From the cell containing the given text, extract its center point as (X, Y) coordinate. 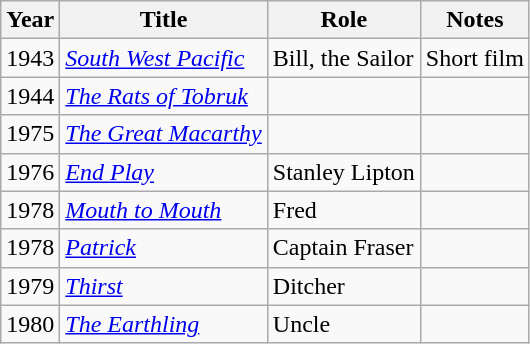
Notes (474, 20)
Title (164, 20)
Thirst (164, 286)
The Rats of Tobruk (164, 96)
Stanley Lipton (344, 172)
The Great Macarthy (164, 134)
Captain Fraser (344, 248)
End Play (164, 172)
South West Pacific (164, 58)
Uncle (344, 324)
The Earthling (164, 324)
1976 (30, 172)
1980 (30, 324)
1979 (30, 286)
Fred (344, 210)
Year (30, 20)
Bill, the Sailor (344, 58)
Patrick (164, 248)
1975 (30, 134)
Ditcher (344, 286)
Short film (474, 58)
1943 (30, 58)
Role (344, 20)
Mouth to Mouth (164, 210)
1944 (30, 96)
